Locate the cell with the specified text and output its [X, Y] center coordinate. 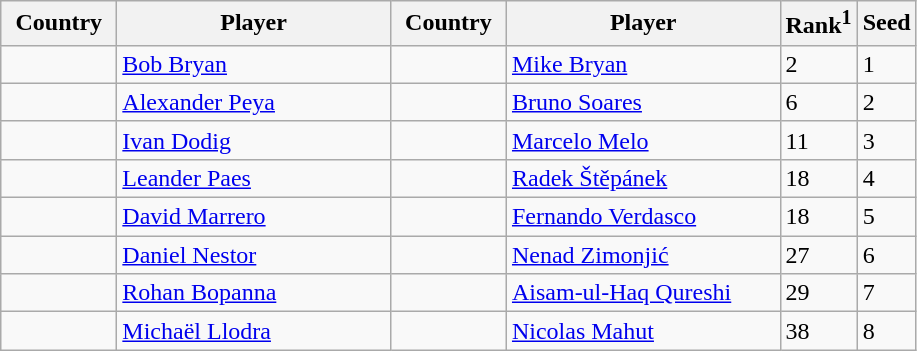
29 [818, 293]
Alexander Peya [254, 102]
David Marrero [254, 217]
Daniel Nestor [254, 255]
Fernando Verdasco [643, 217]
38 [818, 331]
Radek Štěpánek [643, 178]
Nenad Zimonjić [643, 255]
1 [886, 64]
Michaël Llodra [254, 331]
4 [886, 178]
27 [818, 255]
11 [818, 140]
Mike Bryan [643, 64]
Leander Paes [254, 178]
5 [886, 217]
Nicolas Mahut [643, 331]
Bruno Soares [643, 102]
Ivan Dodig [254, 140]
Marcelo Melo [643, 140]
8 [886, 331]
Bob Bryan [254, 64]
Seed [886, 24]
Aisam-ul-Haq Qureshi [643, 293]
3 [886, 140]
Rank1 [818, 24]
Rohan Bopanna [254, 293]
7 [886, 293]
